Capture the cell that displays the provided text and extract its [x, y] central coordinate. 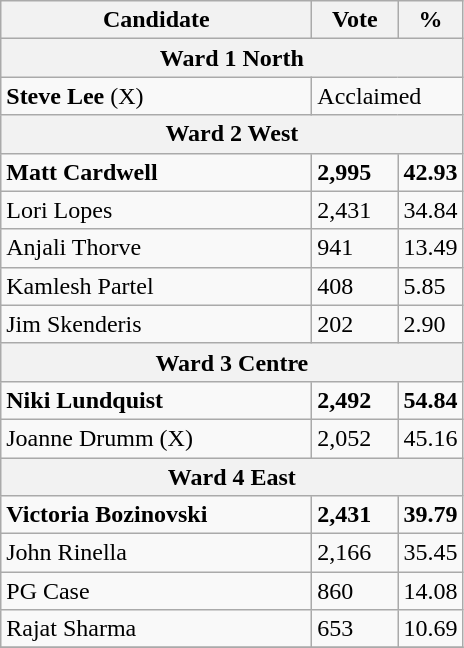
2,166 [355, 553]
35.45 [430, 553]
Jim Skenderis [156, 324]
34.84 [430, 210]
Vote [355, 20]
Ward 2 West [232, 134]
John Rinella [156, 553]
Candidate [156, 20]
14.08 [430, 591]
Ward 3 Centre [232, 362]
10.69 [430, 629]
Acclaimed [388, 96]
45.16 [430, 438]
Ward 4 East [232, 477]
941 [355, 248]
2.90 [430, 324]
13.49 [430, 248]
5.85 [430, 286]
42.93 [430, 172]
860 [355, 591]
39.79 [430, 515]
% [430, 20]
2,995 [355, 172]
Steve Lee (X) [156, 96]
202 [355, 324]
Victoria Bozinovski [156, 515]
653 [355, 629]
Ward 1 North [232, 58]
Anjali Thorve [156, 248]
Lori Lopes [156, 210]
PG Case [156, 591]
2,492 [355, 400]
Kamlesh Partel [156, 286]
Niki Lundquist [156, 400]
2,052 [355, 438]
Rajat Sharma [156, 629]
Joanne Drumm (X) [156, 438]
54.84 [430, 400]
Matt Cardwell [156, 172]
408 [355, 286]
